Return the (x, y) coordinate for the center point of the cell that contains the specified text.  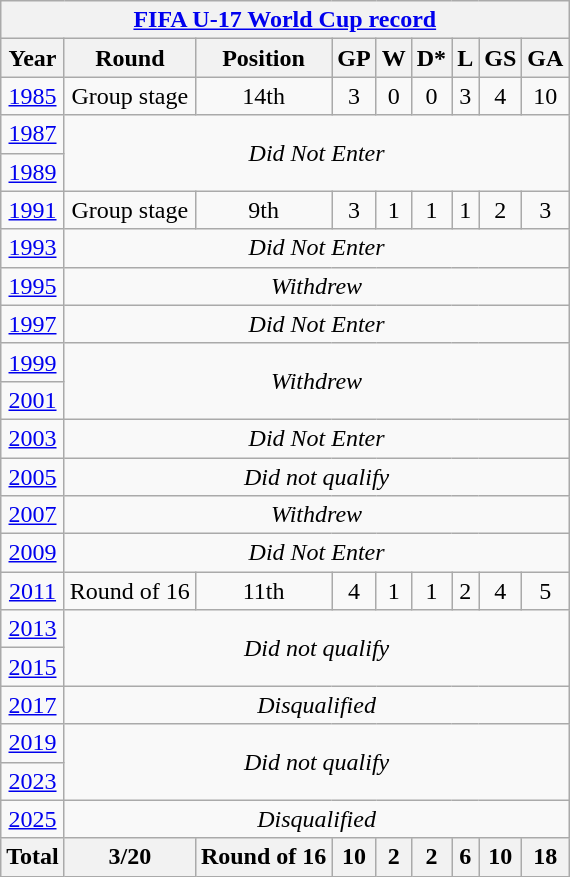
6 (466, 857)
1991 (33, 210)
GA (546, 58)
1997 (33, 324)
18 (546, 857)
2015 (33, 667)
1989 (33, 172)
5 (546, 591)
2009 (33, 553)
1995 (33, 286)
Year (33, 58)
2013 (33, 629)
1985 (33, 96)
W (394, 58)
2011 (33, 591)
14th (263, 96)
Round (130, 58)
2007 (33, 515)
FIFA U-17 World Cup record (285, 20)
11th (263, 591)
Total (33, 857)
1993 (33, 248)
2003 (33, 438)
GP (354, 58)
L (466, 58)
D* (431, 58)
2023 (33, 781)
3/20 (130, 857)
9th (263, 210)
2001 (33, 400)
1987 (33, 134)
2019 (33, 743)
2017 (33, 705)
1999 (33, 362)
GS (500, 58)
2025 (33, 819)
Position (263, 58)
2005 (33, 477)
